Find where the given text appears and provide that cell's center as [X, Y] coordinate. 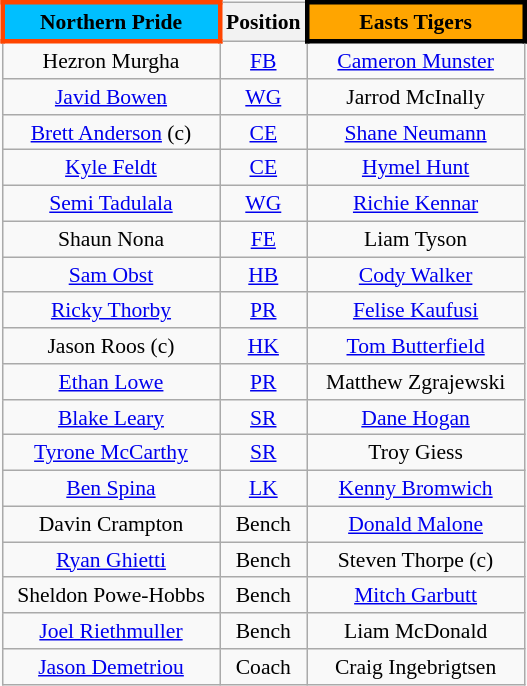
Liam McDonald [416, 631]
FB [264, 60]
Blake Leary [110, 417]
Matthew Zgrajewski [416, 382]
Sam Obst [110, 275]
HB [264, 275]
Jarrod McInally [416, 97]
Javid Bowen [110, 97]
Felise Kaufusi [416, 310]
Richie Kennar [416, 203]
Shane Neumann [416, 132]
Shaun Nona [110, 239]
LK [264, 488]
Coach [264, 667]
Dane Hogan [416, 417]
Cameron Munster [416, 60]
Joel Riethmuller [110, 631]
Semi Tadulala [110, 203]
Ben Spina [110, 488]
Kyle Feldt [110, 168]
Liam Tyson [416, 239]
Ethan Lowe [110, 382]
Mitch Garbutt [416, 595]
Northern Pride [110, 22]
Easts Tigers [416, 22]
Tyrone McCarthy [110, 453]
Steven Thorpe (c) [416, 560]
Brett Anderson (c) [110, 132]
Jason Demetriou [110, 667]
Sheldon Powe-Hobbs [110, 595]
Cody Walker [416, 275]
Craig Ingebrigtsen [416, 667]
Davin Crampton [110, 524]
Troy Giess [416, 453]
Ricky Thorby [110, 310]
Position [264, 22]
FE [264, 239]
Hezron Murgha [110, 60]
Ryan Ghietti [110, 560]
Tom Butterfield [416, 346]
HK [264, 346]
Jason Roos (c) [110, 346]
Kenny Bromwich [416, 488]
Hymel Hunt [416, 168]
Donald Malone [416, 524]
